Return the (x, y) coordinate for the center point of the cell that contains the specified text.  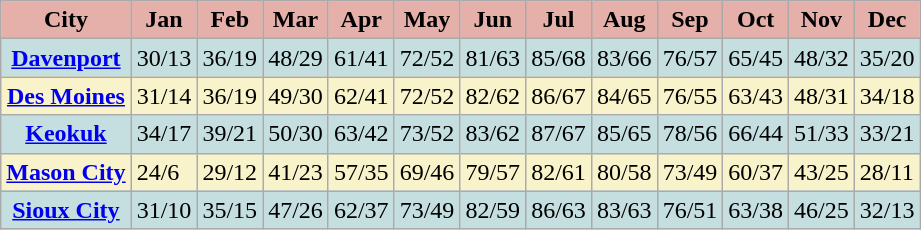
57/35 (361, 172)
48/29 (296, 58)
49/30 (296, 96)
81/63 (493, 58)
63/42 (361, 134)
62/41 (361, 96)
Oct (756, 20)
Aug (624, 20)
Sep (690, 20)
Davenport (66, 58)
73/52 (427, 134)
32/13 (887, 210)
63/38 (756, 210)
79/57 (493, 172)
Keokuk (66, 134)
69/46 (427, 172)
82/62 (493, 96)
47/26 (296, 210)
51/33 (822, 134)
76/57 (690, 58)
78/56 (690, 134)
86/63 (559, 210)
48/32 (822, 58)
82/59 (493, 210)
60/37 (756, 172)
85/68 (559, 58)
80/58 (624, 172)
48/31 (822, 96)
Des Moines (66, 96)
50/30 (296, 134)
35/15 (230, 210)
83/66 (624, 58)
May (427, 20)
87/67 (559, 134)
31/10 (164, 210)
43/25 (822, 172)
Sioux City (66, 210)
Mason City (66, 172)
29/12 (230, 172)
46/25 (822, 210)
33/21 (887, 134)
24/6 (164, 172)
City (66, 20)
Nov (822, 20)
65/45 (756, 58)
62/37 (361, 210)
Feb (230, 20)
Dec (887, 20)
Mar (296, 20)
61/41 (361, 58)
35/20 (887, 58)
30/13 (164, 58)
82/61 (559, 172)
31/14 (164, 96)
76/51 (690, 210)
83/62 (493, 134)
66/44 (756, 134)
39/21 (230, 134)
76/55 (690, 96)
63/43 (756, 96)
86/67 (559, 96)
83/63 (624, 210)
85/65 (624, 134)
Jun (493, 20)
84/65 (624, 96)
Jul (559, 20)
34/18 (887, 96)
Apr (361, 20)
34/17 (164, 134)
28/11 (887, 172)
41/23 (296, 172)
Jan (164, 20)
